Output the (X, Y) coordinate of the center of the cell containing the given text.  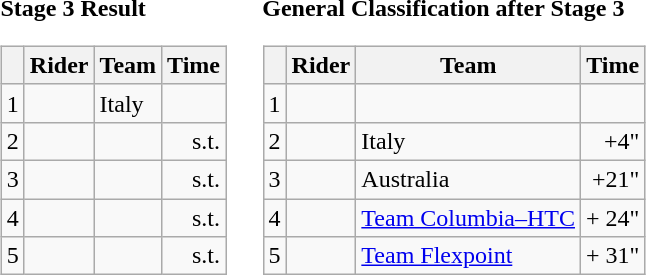
+ 24" (613, 217)
Team Columbia–HTC (468, 217)
+21" (613, 179)
+4" (613, 141)
Australia (468, 179)
+ 31" (613, 256)
Team Flexpoint (468, 256)
